Search for the cell housing the specified text and yield its (X, Y) center coordinate. 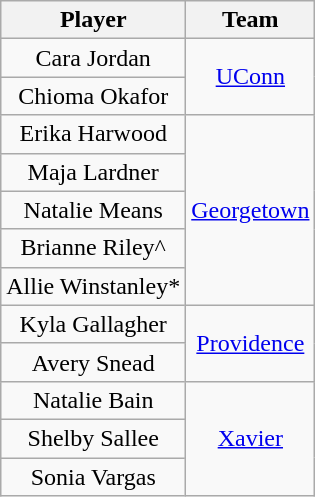
Shelby Sallee (94, 438)
Chioma Okafor (94, 96)
Player (94, 20)
UConn (250, 77)
Providence (250, 343)
Georgetown (250, 210)
Sonia Vargas (94, 477)
Erika Harwood (94, 134)
Xavier (250, 438)
Natalie Bain (94, 400)
Kyla Gallagher (94, 324)
Team (250, 20)
Avery Snead (94, 362)
Cara Jordan (94, 58)
Maja Lardner (94, 172)
Natalie Means (94, 210)
Brianne Riley^ (94, 248)
Allie Winstanley* (94, 286)
